Locate the cell with the specified text and output its (x, y) center coordinate. 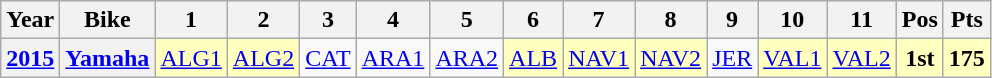
8 (671, 20)
7 (599, 20)
ARA2 (467, 58)
1st (920, 58)
4 (393, 20)
ALB (534, 58)
ALG1 (191, 58)
9 (732, 20)
11 (862, 20)
2 (263, 20)
VAL1 (792, 58)
3 (328, 20)
Pts (966, 20)
2015 (30, 58)
NAV2 (671, 58)
NAV1 (599, 58)
ALG2 (263, 58)
1 (191, 20)
Yamaha (108, 58)
Pos (920, 20)
10 (792, 20)
VAL2 (862, 58)
Bike (108, 20)
175 (966, 58)
6 (534, 20)
ARA1 (393, 58)
Year (30, 20)
JER (732, 58)
5 (467, 20)
CAT (328, 58)
